Detect which cell encompasses the target text, then output its (x, y) center coordinate. 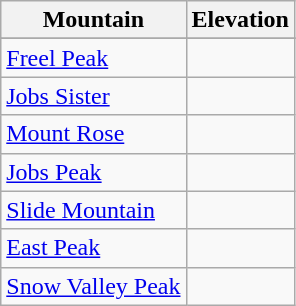
East Peak (94, 248)
Snow Valley Peak (94, 286)
Jobs Sister (94, 96)
Elevation (240, 20)
Mount Rose (94, 134)
Jobs Peak (94, 172)
Freel Peak (94, 58)
Slide Mountain (94, 210)
Mountain (94, 20)
